Return the [x, y] coordinate for the center point of the cell that contains the specified text.  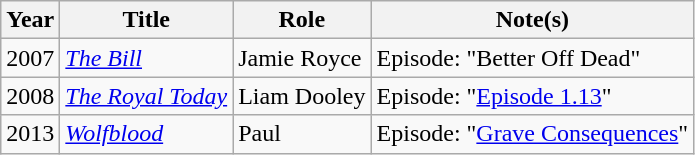
Jamie Royce [302, 58]
Wolfblood [146, 134]
2007 [30, 58]
The Royal Today [146, 96]
Episode: "Better Off Dead" [532, 58]
Note(s) [532, 20]
2008 [30, 96]
2013 [30, 134]
Year [30, 20]
Episode: "Grave Consequences" [532, 134]
Title [146, 20]
Paul [302, 134]
Liam Dooley [302, 96]
Episode: "Episode 1.13" [532, 96]
Role [302, 20]
The Bill [146, 58]
